Identify which cell holds the provided text, then report its (X, Y) central coordinate. 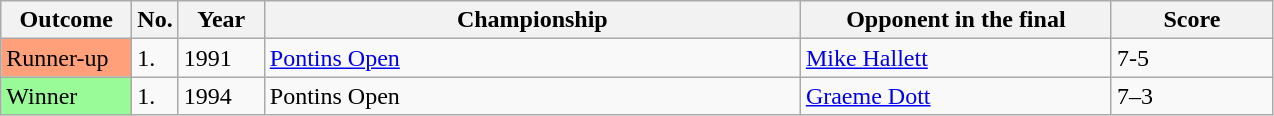
Runner-up (66, 58)
Mike Hallett (956, 58)
Winner (66, 96)
Year (221, 20)
1994 (221, 96)
7-5 (1192, 58)
Score (1192, 20)
Outcome (66, 20)
1991 (221, 58)
Championship (532, 20)
Graeme Dott (956, 96)
Opponent in the final (956, 20)
No. (155, 20)
7–3 (1192, 96)
